Capture the cell that displays the provided text and extract its (X, Y) central coordinate. 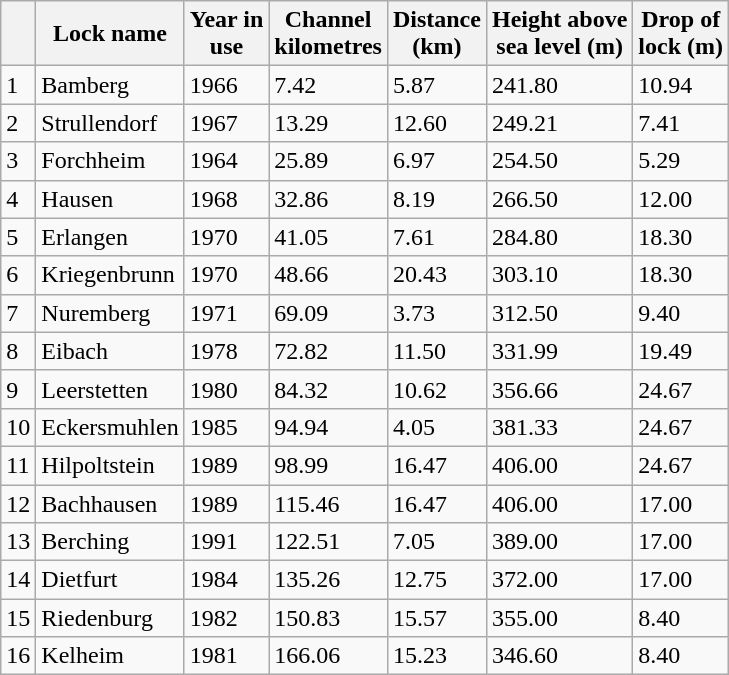
32.86 (328, 199)
389.00 (559, 542)
1985 (226, 427)
1 (18, 85)
12 (18, 503)
Height abovesea level (m) (559, 34)
7 (18, 313)
346.60 (559, 656)
115.46 (328, 503)
1980 (226, 389)
241.80 (559, 85)
266.50 (559, 199)
150.83 (328, 618)
249.21 (559, 123)
4 (18, 199)
Hilpoltstein (110, 465)
1967 (226, 123)
10 (18, 427)
7.42 (328, 85)
3.73 (436, 313)
166.06 (328, 656)
303.10 (559, 275)
1981 (226, 656)
Eibach (110, 351)
7.41 (681, 123)
331.99 (559, 351)
5 (18, 237)
7.05 (436, 542)
4.05 (436, 427)
84.32 (328, 389)
1984 (226, 580)
8 (18, 351)
2 (18, 123)
10.62 (436, 389)
5.87 (436, 85)
1982 (226, 618)
Erlangen (110, 237)
41.05 (328, 237)
135.26 (328, 580)
94.94 (328, 427)
1964 (226, 161)
Riedenburg (110, 618)
122.51 (328, 542)
12.00 (681, 199)
Year inuse (226, 34)
Leerstetten (110, 389)
1978 (226, 351)
15.23 (436, 656)
6 (18, 275)
Kriegenbrunn (110, 275)
Bachhausen (110, 503)
284.80 (559, 237)
12.60 (436, 123)
1991 (226, 542)
Channelkilometres (328, 34)
69.09 (328, 313)
6.97 (436, 161)
1971 (226, 313)
14 (18, 580)
372.00 (559, 580)
11.50 (436, 351)
381.33 (559, 427)
Hausen (110, 199)
15.57 (436, 618)
Berching (110, 542)
312.50 (559, 313)
19.49 (681, 351)
98.99 (328, 465)
12.75 (436, 580)
Nuremberg (110, 313)
11 (18, 465)
254.50 (559, 161)
72.82 (328, 351)
13.29 (328, 123)
Eckersmuhlen (110, 427)
9 (18, 389)
16 (18, 656)
8.19 (436, 199)
20.43 (436, 275)
Drop oflock (m) (681, 34)
13 (18, 542)
15 (18, 618)
Bamberg (110, 85)
Distance(km) (436, 34)
48.66 (328, 275)
Kelheim (110, 656)
7.61 (436, 237)
Forchheim (110, 161)
Strullendorf (110, 123)
1966 (226, 85)
9.40 (681, 313)
3 (18, 161)
1968 (226, 199)
5.29 (681, 161)
25.89 (328, 161)
355.00 (559, 618)
Lock name (110, 34)
Dietfurt (110, 580)
10.94 (681, 85)
356.66 (559, 389)
